Provide the [x, y] coordinate of the cell's center where the given text is located.  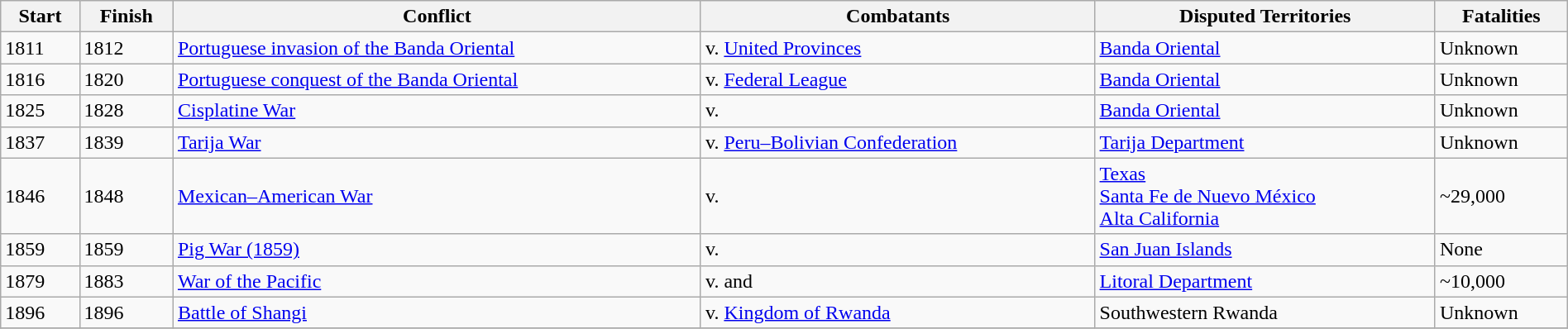
1883 [126, 281]
Tarija Department [1265, 142]
1811 [40, 48]
~29,000 [1501, 196]
Battle of Shangi [437, 312]
Combatants [898, 17]
Pig War (1859) [437, 250]
Disputed Territories [1265, 17]
1816 [40, 79]
1828 [126, 111]
Portuguese conquest of the Banda Oriental [437, 79]
~10,000 [1501, 281]
Mexican–American War [437, 196]
1839 [126, 142]
None [1501, 250]
v. Federal League [898, 79]
Start [40, 17]
Southwestern Rwanda [1265, 312]
v. and [898, 281]
1820 [126, 79]
Finish [126, 17]
War of the Pacific [437, 281]
Tarija War [437, 142]
1812 [126, 48]
1879 [40, 281]
1825 [40, 111]
1837 [40, 142]
San Juan Islands [1265, 250]
TexasSanta Fe de Nuevo MéxicoAlta California [1265, 196]
Conflict [437, 17]
1846 [40, 196]
Litoral Department [1265, 281]
1848 [126, 196]
v. Peru–Bolivian Confederation [898, 142]
v. Kingdom of Rwanda [898, 312]
Portuguese invasion of the Banda Oriental [437, 48]
Cisplatine War [437, 111]
Fatalities [1501, 17]
v. United Provinces [898, 48]
